Detect which cell encompasses the target text, then output its (x, y) center coordinate. 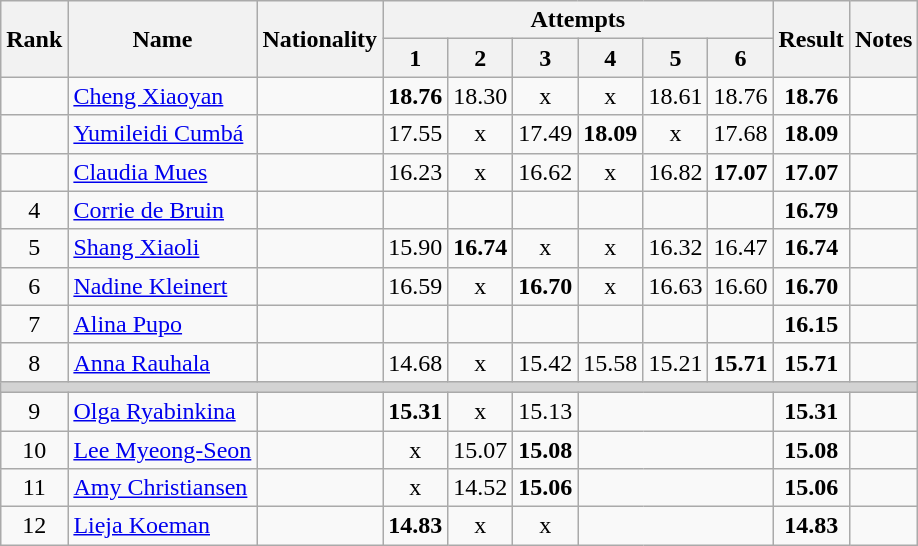
15.42 (546, 362)
16.63 (676, 286)
3 (546, 58)
15.13 (546, 411)
9 (34, 411)
16.47 (740, 248)
16.23 (416, 172)
15.21 (676, 362)
17.68 (740, 134)
Corrie de Bruin (162, 210)
16.59 (416, 286)
Anna Rauhala (162, 362)
16.62 (546, 172)
16.32 (676, 248)
Attempts (578, 20)
Shang Xiaoli (162, 248)
12 (34, 526)
11 (34, 488)
Result (811, 39)
Rank (34, 39)
16.60 (740, 286)
Lieja Koeman (162, 526)
Olga Ryabinkina (162, 411)
15.07 (480, 449)
14.52 (480, 488)
Alina Pupo (162, 324)
18.30 (480, 96)
Lee Myeong-Seon (162, 449)
14.68 (416, 362)
16.82 (676, 172)
Amy Christiansen (162, 488)
1 (416, 58)
10 (34, 449)
17.49 (546, 134)
18.61 (676, 96)
Notes (883, 39)
Nadine Kleinert (162, 286)
Claudia Mues (162, 172)
15.58 (610, 362)
Nationality (320, 39)
15.90 (416, 248)
8 (34, 362)
17.55 (416, 134)
Cheng Xiaoyan (162, 96)
16.15 (811, 324)
Yumileidi Cumbá (162, 134)
Name (162, 39)
2 (480, 58)
16.79 (811, 210)
7 (34, 324)
